Find where the given text appears and provide that cell's center as [x, y] coordinate. 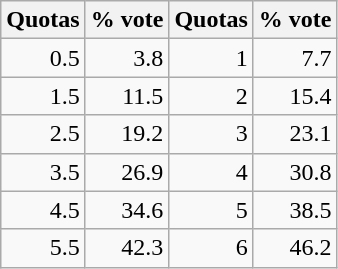
15.4 [295, 96]
4 [211, 172]
7.7 [295, 58]
11.5 [127, 96]
2 [211, 96]
5 [211, 210]
0.5 [43, 58]
3.8 [127, 58]
42.3 [127, 248]
19.2 [127, 134]
38.5 [295, 210]
34.6 [127, 210]
2.5 [43, 134]
6 [211, 248]
3.5 [43, 172]
4.5 [43, 210]
1.5 [43, 96]
3 [211, 134]
1 [211, 58]
30.8 [295, 172]
46.2 [295, 248]
5.5 [43, 248]
26.9 [127, 172]
23.1 [295, 134]
